Output the [x, y] coordinate of the center of the cell containing the given text.  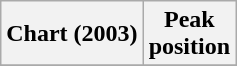
Peakposition [189, 34]
Chart (2003) [72, 34]
